Output the [X, Y] coordinate of the center of the cell containing the given text.  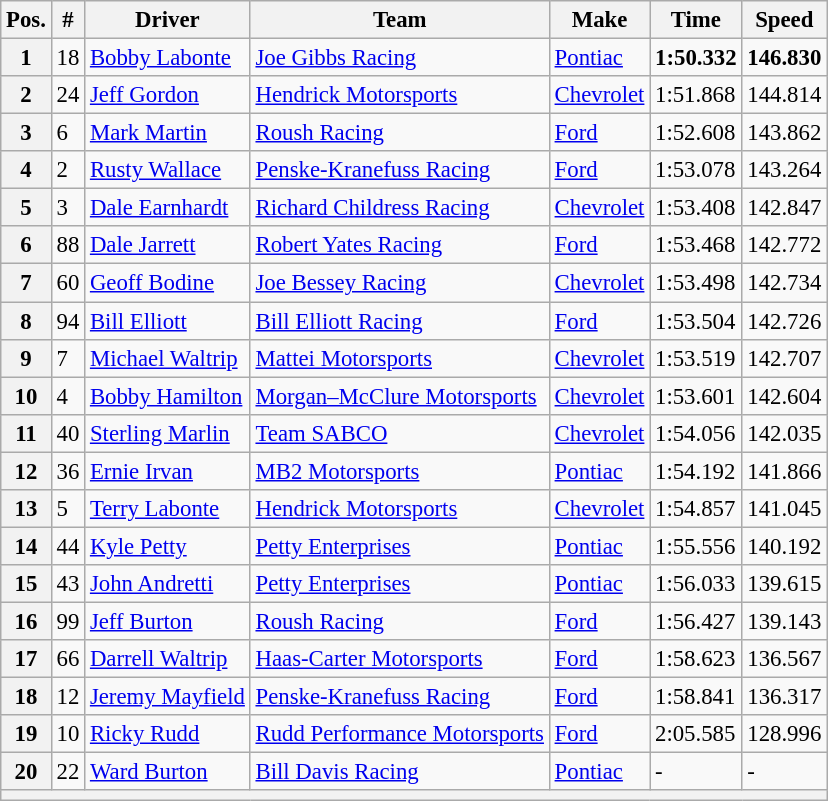
142.726 [784, 321]
94 [68, 321]
Rusty Wallace [168, 170]
136.317 [784, 697]
11 [26, 433]
Dale Earnhardt [168, 208]
Jeremy Mayfield [168, 697]
MB2 Motorsports [400, 471]
17 [26, 659]
15 [26, 584]
Michael Waltrip [168, 358]
44 [68, 546]
1:54.056 [696, 433]
Rudd Performance Motorsports [400, 734]
1:53.504 [696, 321]
# [68, 20]
1:52.608 [696, 133]
Ricky Rudd [168, 734]
136.567 [784, 659]
Bill Elliott Racing [400, 321]
1:54.192 [696, 471]
Ward Burton [168, 772]
1:55.556 [696, 546]
Team [400, 20]
1:53.498 [696, 283]
146.830 [784, 58]
143.264 [784, 170]
Terry Labonte [168, 509]
Robert Yates Racing [400, 245]
1:56.427 [696, 621]
1:53.519 [696, 358]
Joe Gibbs Racing [400, 58]
88 [68, 245]
142.847 [784, 208]
1:58.623 [696, 659]
22 [68, 772]
Driver [168, 20]
Morgan–McClure Motorsports [400, 396]
1:50.332 [696, 58]
Richard Childress Racing [400, 208]
2:05.585 [696, 734]
139.143 [784, 621]
43 [68, 584]
1:53.601 [696, 396]
Team SABCO [400, 433]
Sterling Marlin [168, 433]
14 [26, 546]
142.035 [784, 433]
Time [696, 20]
140.192 [784, 546]
99 [68, 621]
Haas-Carter Motorsports [400, 659]
Jeff Gordon [168, 95]
139.615 [784, 584]
1:51.868 [696, 95]
Bill Davis Racing [400, 772]
Geoff Bodine [168, 283]
Darrell Waltrip [168, 659]
1:53.408 [696, 208]
John Andretti [168, 584]
Mattei Motorsports [400, 358]
1:58.841 [696, 697]
1:54.857 [696, 509]
1:53.468 [696, 245]
Bill Elliott [168, 321]
Kyle Petty [168, 546]
Bobby Labonte [168, 58]
16 [26, 621]
1:53.078 [696, 170]
1:56.033 [696, 584]
24 [68, 95]
Mark Martin [168, 133]
141.045 [784, 509]
20 [26, 772]
144.814 [784, 95]
60 [68, 283]
Make [599, 20]
128.996 [784, 734]
40 [68, 433]
Ernie Irvan [168, 471]
142.772 [784, 245]
Joe Bessey Racing [400, 283]
19 [26, 734]
141.866 [784, 471]
36 [68, 471]
9 [26, 358]
8 [26, 321]
142.604 [784, 396]
143.862 [784, 133]
142.734 [784, 283]
13 [26, 509]
Bobby Hamilton [168, 396]
Dale Jarrett [168, 245]
Pos. [26, 20]
Jeff Burton [168, 621]
142.707 [784, 358]
66 [68, 659]
1 [26, 58]
Speed [784, 20]
